Identify which cell holds the provided text, then report its (X, Y) central coordinate. 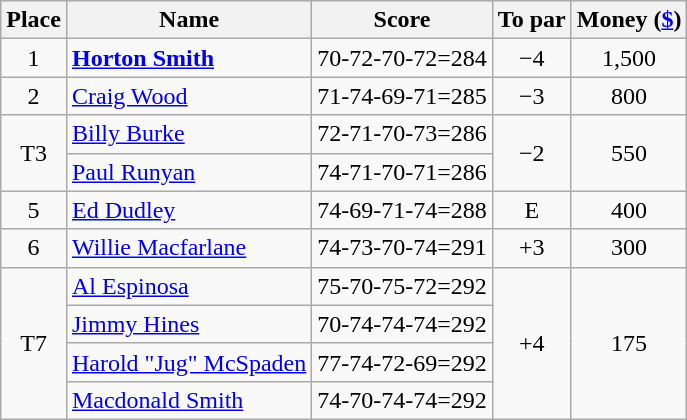
2 (34, 96)
74-73-70-74=291 (402, 248)
400 (629, 210)
T3 (34, 153)
Jimmy Hines (188, 324)
70-74-74-74=292 (402, 324)
Money ($) (629, 20)
300 (629, 248)
Place (34, 20)
1 (34, 58)
74-69-71-74=288 (402, 210)
5 (34, 210)
70-72-70-72=284 (402, 58)
175 (629, 343)
T7 (34, 343)
Name (188, 20)
72-71-70-73=286 (402, 134)
−3 (532, 96)
74-71-70-71=286 (402, 172)
Macdonald Smith (188, 400)
Harold "Jug" McSpaden (188, 362)
71-74-69-71=285 (402, 96)
77-74-72-69=292 (402, 362)
+3 (532, 248)
Willie Macfarlane (188, 248)
+4 (532, 343)
75-70-75-72=292 (402, 286)
Paul Runyan (188, 172)
6 (34, 248)
Craig Wood (188, 96)
800 (629, 96)
Horton Smith (188, 58)
E (532, 210)
1,500 (629, 58)
Ed Dudley (188, 210)
Score (402, 20)
−4 (532, 58)
Billy Burke (188, 134)
74-70-74-74=292 (402, 400)
To par (532, 20)
550 (629, 153)
−2 (532, 153)
Al Espinosa (188, 286)
